Extract the (X, Y) coordinate from the center of the cell holding the provided text.  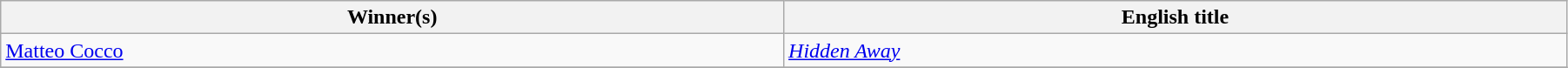
Winner(s) (392, 17)
Hidden Away (1176, 51)
English title (1176, 17)
Matteo Cocco (392, 51)
